Extract the [x, y] coordinate from the center of the cell holding the provided text.  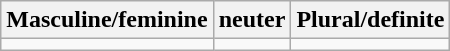
Masculine/feminine [107, 20]
neuter [252, 20]
Plural/definite [370, 20]
